Determine the (x, y) coordinate at the center of the cell enclosing the given text.  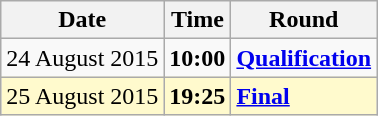
Qualification (304, 58)
19:25 (198, 96)
Time (198, 20)
Round (304, 20)
10:00 (198, 58)
Date (82, 20)
24 August 2015 (82, 58)
Final (304, 96)
25 August 2015 (82, 96)
